Locate the cell with the specified text and output its (X, Y) center coordinate. 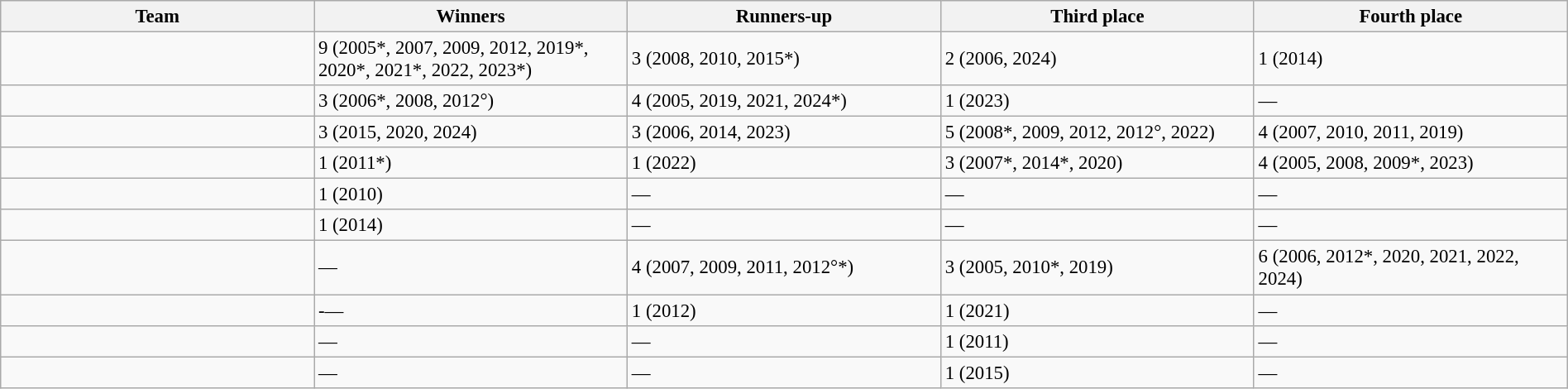
5 (2008*, 2009, 2012, 2012°, 2022) (1097, 132)
3 (2006, 2014, 2023) (784, 132)
3 (2007*, 2014*, 2020) (1097, 163)
1 (2015) (1097, 372)
Fourth place (1411, 17)
4 (2007, 2010, 2011, 2019) (1411, 132)
3 (2008, 2010, 2015*) (784, 60)
1 (2011) (1097, 341)
2 (2006, 2024) (1097, 60)
9 (2005*, 2007, 2009, 2012, 2019*, 2020*, 2021*, 2022, 2023*) (471, 60)
1 (2022) (784, 163)
-— (471, 310)
4 (2005, 2019, 2021, 2024*) (784, 101)
1 (2012) (784, 310)
4 (2005, 2008, 2009*, 2023) (1411, 163)
1 (2021) (1097, 310)
Team (157, 17)
4 (2007, 2009, 2011, 2012°*) (784, 268)
1 (2010) (471, 194)
3 (2015, 2020, 2024) (471, 132)
3 (2005, 2010*, 2019) (1097, 268)
Third place (1097, 17)
Winners (471, 17)
Runners-up (784, 17)
6 (2006, 2012*, 2020, 2021, 2022, 2024) (1411, 268)
1 (2023) (1097, 101)
3 (2006*, 2008, 2012°) (471, 101)
1 (2011*) (471, 163)
